Return [x, y] of the center of cell containing provided text 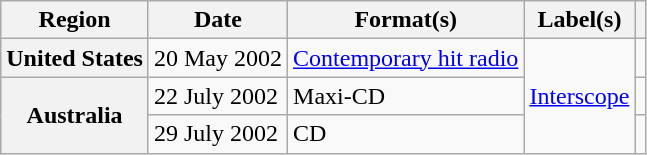
CD [406, 134]
20 May 2002 [218, 58]
Interscope [580, 96]
Contemporary hit radio [406, 58]
Region [75, 20]
Maxi-CD [406, 96]
29 July 2002 [218, 134]
Label(s) [580, 20]
Australia [75, 115]
Date [218, 20]
22 July 2002 [218, 96]
United States [75, 58]
Format(s) [406, 20]
